From the cell containing the given text, extract its center point as [x, y] coordinate. 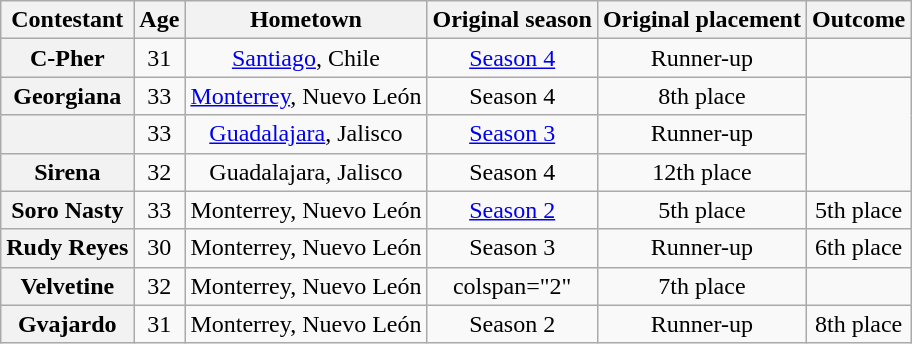
Velvetine [68, 286]
Soro Nasty [68, 210]
colspan="2" [512, 286]
Hometown [306, 20]
Georgiana [68, 96]
30 [160, 248]
Gvajardo [68, 324]
Rudy Reyes [68, 248]
Outcome [858, 20]
Original placement [702, 20]
7th place [702, 286]
C-Pher [68, 58]
Santiago, Chile [306, 58]
Sirena [68, 172]
12th place [702, 172]
Age [160, 20]
6th place [858, 248]
Contestant [68, 20]
Original season [512, 20]
